Extract the (X, Y) coordinate from the center of the cell holding the provided text.  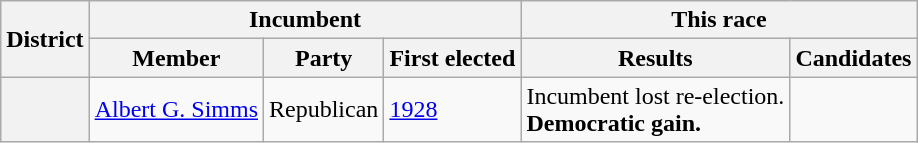
Member (176, 58)
First elected (452, 58)
District (45, 39)
Albert G. Simms (176, 110)
Incumbent (305, 20)
1928 (452, 110)
Candidates (854, 58)
Results (656, 58)
Republican (324, 110)
This race (719, 20)
Party (324, 58)
Incumbent lost re-election.Democratic gain. (656, 110)
